Pinpoint the cell where the given text exists, returning its (X, Y) midpoint coordinate. 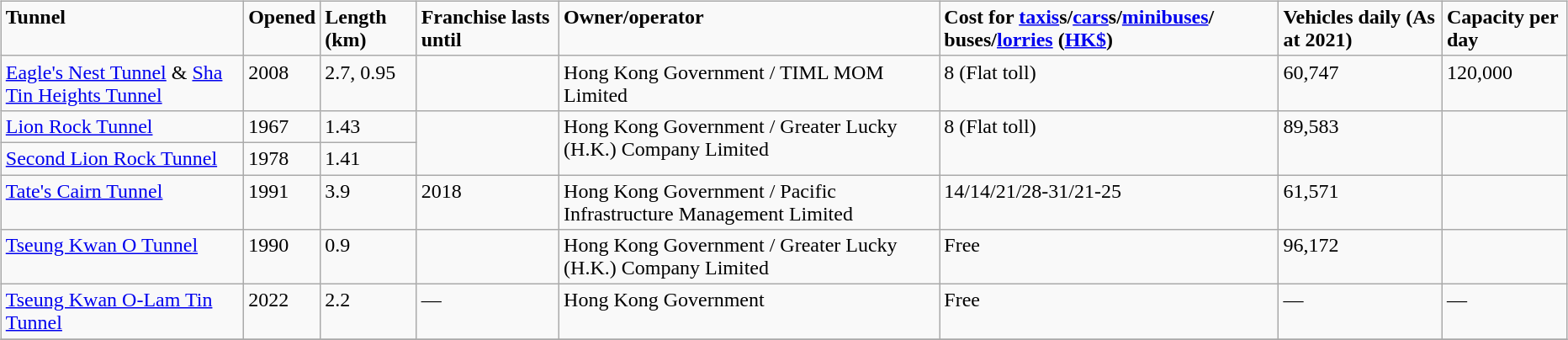
Length (km) (368, 29)
89,583 (1361, 142)
Hong Kong Government (750, 311)
Eagle's Nest Tunnel & Sha Tin Heights Tunnel (122, 82)
Tate's Cairn Tunnel (122, 202)
Hong Kong Government / TIML MOM Limited (750, 82)
1978 (283, 158)
Second Lion Rock Tunnel (122, 158)
120,000 (1504, 82)
2008 (283, 82)
1.41 (368, 158)
Tunnel (122, 29)
61,571 (1361, 202)
96,172 (1361, 258)
1991 (283, 202)
2018 (488, 202)
Franchise lasts until (488, 29)
2.2 (368, 311)
Vehicles daily (As at 2021) (1361, 29)
2022 (283, 311)
3.9 (368, 202)
1990 (283, 258)
2.7, 0.95 (368, 82)
Owner/operator (750, 29)
Opened (283, 29)
Tseung Kwan O-Lam Tin Tunnel (122, 311)
Tseung Kwan O Tunnel (122, 258)
1967 (283, 126)
60,747 (1361, 82)
14/14/21/28-31/21-25 (1109, 202)
0.9 (368, 258)
1.43 (368, 126)
Lion Rock Tunnel (122, 126)
Cost for taxiss/carss/minibuses/ buses/lorries (HK$) (1109, 29)
Capacity per day (1504, 29)
Hong Kong Government / Pacific Infrastructure Management Limited (750, 202)
